Locate the cell with the specified text and output its (x, y) center coordinate. 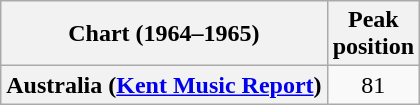
Chart (1964–1965) (164, 34)
81 (373, 85)
Australia (Kent Music Report) (164, 85)
Peakposition (373, 34)
